Extract the [x, y] coordinate from the center of the cell holding the provided text.  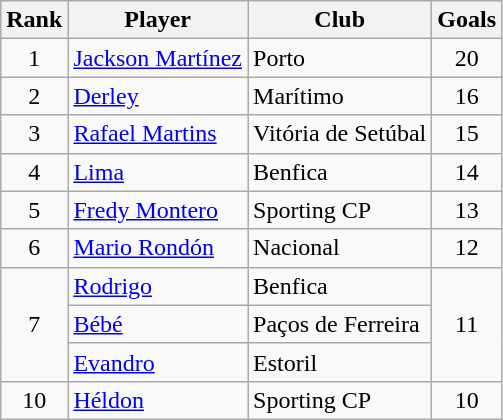
Héldon [158, 400]
Rank [34, 20]
Goals [467, 20]
14 [467, 172]
Bébé [158, 324]
15 [467, 134]
5 [34, 210]
2 [34, 96]
16 [467, 96]
12 [467, 248]
Paços de Ferreira [340, 324]
7 [34, 324]
Fredy Montero [158, 210]
Derley [158, 96]
Porto [340, 58]
Club [340, 20]
Nacional [340, 248]
Mario Rondón [158, 248]
Marítimo [340, 96]
Vitória de Setúbal [340, 134]
4 [34, 172]
Estoril [340, 362]
Jackson Martínez [158, 58]
3 [34, 134]
11 [467, 324]
20 [467, 58]
Rafael Martins [158, 134]
6 [34, 248]
Player [158, 20]
Evandro [158, 362]
Lima [158, 172]
Rodrigo [158, 286]
1 [34, 58]
13 [467, 210]
